Determine the [X, Y] coordinate at the center of the cell enclosing the given text.  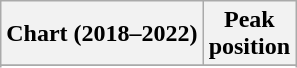
Chart (2018–2022) [102, 34]
Peakposition [249, 34]
